Return the [x, y] coordinate for the center point of the cell that contains the specified text.  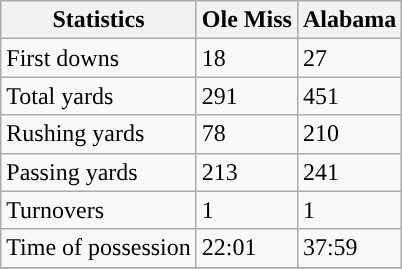
Statistics [99, 20]
241 [349, 172]
Rushing yards [99, 134]
78 [246, 134]
Total yards [99, 96]
Alabama [349, 20]
213 [246, 172]
Passing yards [99, 172]
22:01 [246, 248]
451 [349, 96]
37:59 [349, 248]
210 [349, 134]
Turnovers [99, 210]
27 [349, 58]
291 [246, 96]
Time of possession [99, 248]
First downs [99, 58]
18 [246, 58]
Ole Miss [246, 20]
